Output the [X, Y] coordinate of the center of the cell containing the given text.  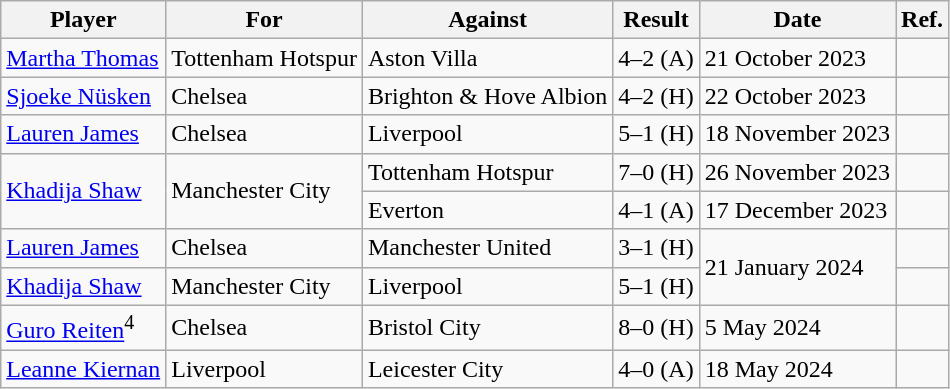
Sjoeke Nüsken [84, 96]
18 November 2023 [797, 134]
26 November 2023 [797, 172]
Player [84, 20]
Against [487, 20]
21 January 2024 [797, 267]
4–1 (A) [656, 210]
4–2 (H) [656, 96]
Manchester United [487, 248]
17 December 2023 [797, 210]
4–0 (A) [656, 369]
4–2 (A) [656, 58]
5 May 2024 [797, 328]
For [264, 20]
Result [656, 20]
Leicester City [487, 369]
Bristol City [487, 328]
Leanne Kiernan [84, 369]
Brighton & Hove Albion [487, 96]
Martha Thomas [84, 58]
7–0 (H) [656, 172]
Ref. [922, 20]
3–1 (H) [656, 248]
Date [797, 20]
Guro Reiten4 [84, 328]
8–0 (H) [656, 328]
Aston Villa [487, 58]
Everton [487, 210]
18 May 2024 [797, 369]
21 October 2023 [797, 58]
22 October 2023 [797, 96]
